Return the [X, Y] coordinate for the center point of the cell that contains the specified text.  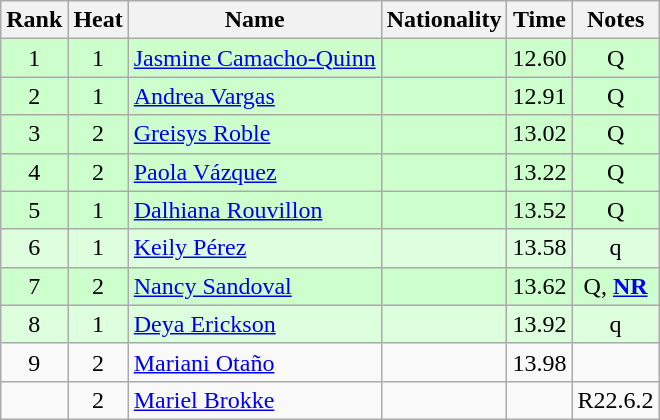
5 [34, 210]
Mariani Otaño [254, 362]
Time [540, 20]
12.60 [540, 58]
9 [34, 362]
13.58 [540, 248]
8 [34, 324]
Andrea Vargas [254, 96]
Paola Vázquez [254, 172]
Nancy Sandoval [254, 286]
3 [34, 134]
Dalhiana Rouvillon [254, 210]
R22.6.2 [616, 400]
Name [254, 20]
13.22 [540, 172]
7 [34, 286]
Heat [98, 20]
Nationality [444, 20]
Q, NR [616, 286]
13.52 [540, 210]
Greisys Roble [254, 134]
6 [34, 248]
13.62 [540, 286]
Mariel Brokke [254, 400]
Jasmine Camacho-Quinn [254, 58]
13.92 [540, 324]
4 [34, 172]
13.02 [540, 134]
13.98 [540, 362]
Rank [34, 20]
12.91 [540, 96]
Keily Pérez [254, 248]
Deya Erickson [254, 324]
Notes [616, 20]
